Return the (X, Y) coordinate for the center point of the cell that contains the specified text.  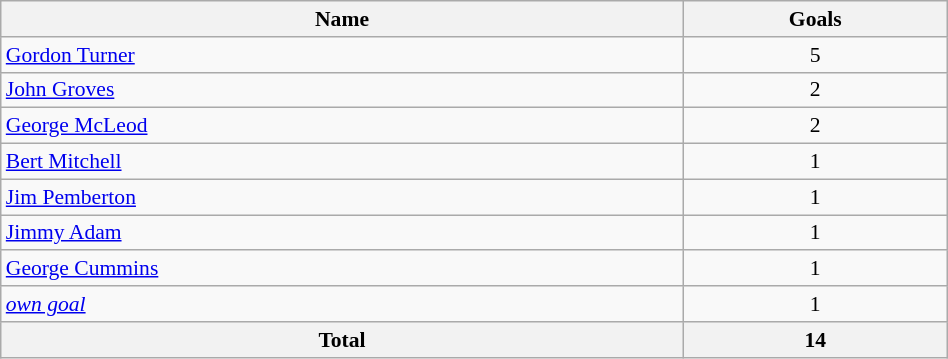
Jim Pemberton (342, 197)
Goals (815, 19)
Total (342, 340)
George McLeod (342, 126)
Name (342, 19)
5 (815, 55)
John Groves (342, 90)
Bert Mitchell (342, 162)
George Cummins (342, 269)
Gordon Turner (342, 55)
own goal (342, 304)
Jimmy Adam (342, 233)
14 (815, 340)
